Pinpoint the cell where the given text exists, returning its [X, Y] midpoint coordinate. 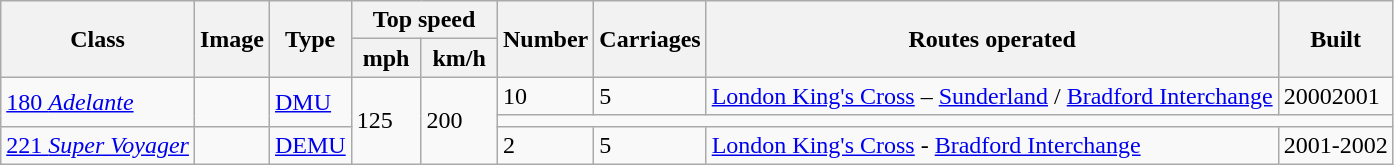
London King's Cross – Sunderland / Bradford Interchange [992, 96]
2001-2002 [1336, 145]
Number [545, 39]
Routes operated [992, 39]
DEMU [311, 145]
Type [311, 39]
10 [545, 96]
Top speed [424, 20]
km/h [459, 58]
221 Super Voyager [98, 145]
DMU [311, 102]
180 Adelante [98, 102]
London King's Cross - Bradford Interchange [992, 145]
200 [459, 120]
2 [545, 145]
Carriages [650, 39]
Class [98, 39]
20002001 [1336, 96]
mph [386, 58]
125 [386, 120]
Image [232, 39]
Built [1336, 39]
